For the text-containing cell, return its midpoint in (x, y) coordinate format. 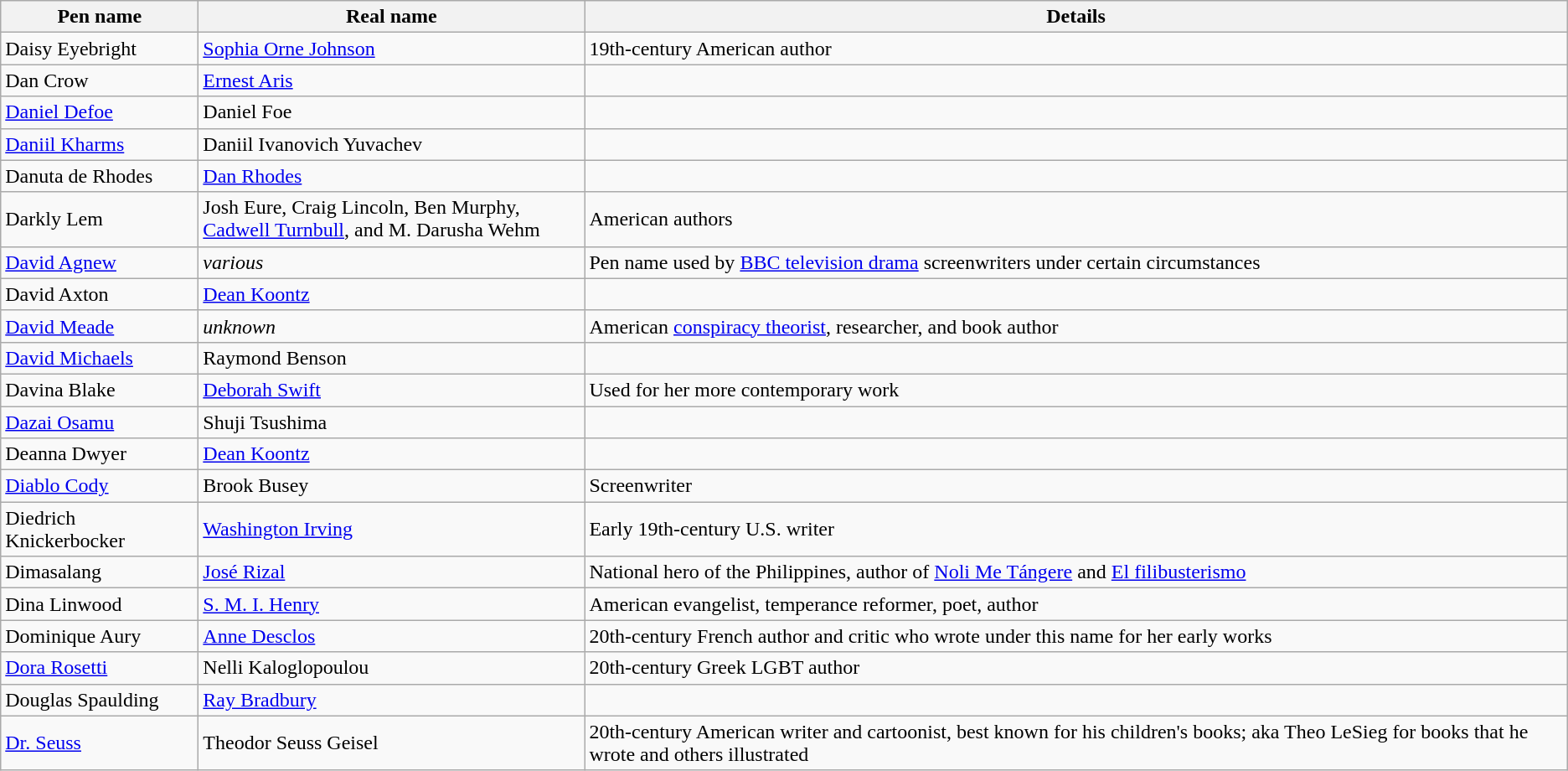
Early 19th-century U.S. writer (1075, 530)
Dominique Aury (100, 636)
Diedrich Knickerbocker (100, 530)
Diablo Cody (100, 486)
Details (1075, 17)
Theodor Seuss Geisel (392, 743)
Ernest Aris (392, 80)
Pen name (100, 17)
20th-century Greek LGBT author (1075, 668)
National hero of the Philippines, author of Noli Me Tángere and El filibusterismo (1075, 572)
Daniel Foe (392, 112)
Daniil Ivanovich Yuvachev (392, 144)
Real name (392, 17)
20th-century French author and critic who wrote under this name for her early works (1075, 636)
Dimasalang (100, 572)
American authors (1075, 220)
Dina Linwood (100, 604)
Raymond Benson (392, 358)
David Agnew (100, 262)
Dan Crow (100, 80)
Deanna Dwyer (100, 454)
Dora Rosetti (100, 668)
David Meade (100, 326)
American conspiracy theorist, researcher, and book author (1075, 326)
David Michaels (100, 358)
José Rizal (392, 572)
Nelli Kaloglopoulou (392, 668)
Shuji Tsushima (392, 422)
20th-century American writer and cartoonist, best known for his children's books; aka Theo LeSieg for books that he wrote and others illustrated (1075, 743)
various (392, 262)
Josh Eure, Craig Lincoln, Ben Murphy, Cadwell Turnbull, and M. Darusha Wehm (392, 220)
Dr. Seuss (100, 743)
Douglas Spaulding (100, 700)
Dazai Osamu (100, 422)
19th-century American author (1075, 49)
unknown (392, 326)
Davina Blake (100, 390)
Daniil Kharms (100, 144)
American evangelist, temperance reformer, poet, author (1075, 604)
Anne Desclos (392, 636)
Screenwriter (1075, 486)
Dan Rhodes (392, 176)
S. M. I. Henry (392, 604)
Pen name used by BBC television drama screenwriters under certain circumstances (1075, 262)
Darkly Lem (100, 220)
Used for her more contemporary work (1075, 390)
Brook Busey (392, 486)
Daniel Defoe (100, 112)
Danuta de Rhodes (100, 176)
David Axton (100, 294)
Sophia Orne Johnson (392, 49)
Daisy Eyebright (100, 49)
Deborah Swift (392, 390)
Ray Bradbury (392, 700)
Washington Irving (392, 530)
